From the cell containing the given text, extract its center point as [x, y] coordinate. 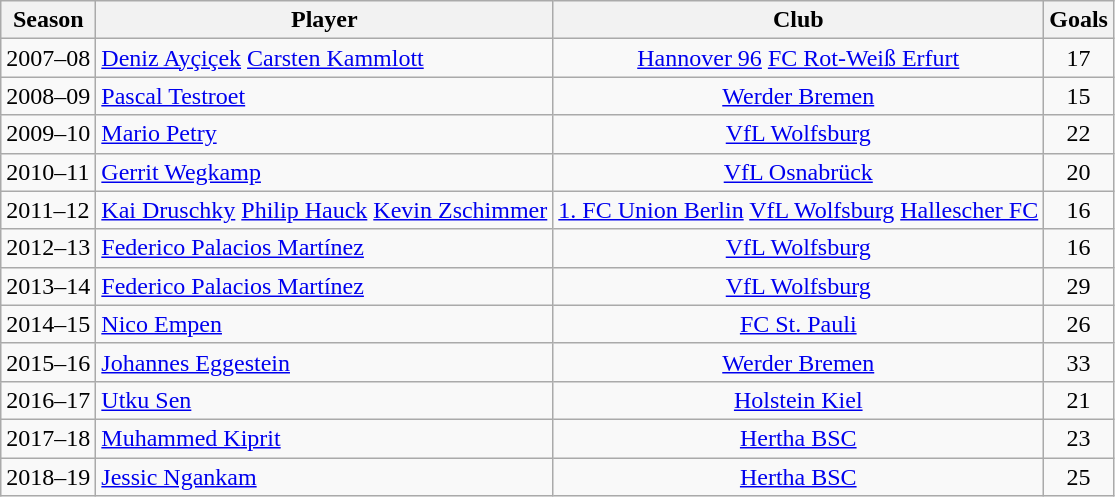
Deniz Ayçiçek Carsten Kammlott [324, 58]
Kai Druschky Philip Hauck Kevin Zschimmer [324, 210]
Muhammed Kiprit [324, 438]
Holstein Kiel [798, 400]
2007–08 [48, 58]
FC St. Pauli [798, 324]
Hannover 96 FC Rot-Weiß Erfurt [798, 58]
33 [1079, 362]
2011–12 [48, 210]
Goals [1079, 20]
29 [1079, 286]
2015–16 [48, 362]
Nico Empen [324, 324]
22 [1079, 134]
2013–14 [48, 286]
2018–19 [48, 477]
2009–10 [48, 134]
23 [1079, 438]
17 [1079, 58]
20 [1079, 172]
Club [798, 20]
21 [1079, 400]
Gerrit Wegkamp [324, 172]
26 [1079, 324]
VfL Osnabrück [798, 172]
Player [324, 20]
Season [48, 20]
2010–11 [48, 172]
2012–13 [48, 248]
Jessic Ngankam [324, 477]
2014–15 [48, 324]
2016–17 [48, 400]
Johannes Eggestein [324, 362]
15 [1079, 96]
2017–18 [48, 438]
Mario Petry [324, 134]
1. FC Union Berlin VfL Wolfsburg Hallescher FC [798, 210]
25 [1079, 477]
2008–09 [48, 96]
Pascal Testroet [324, 96]
Utku Sen [324, 400]
